Identify which cell holds the provided text, then report its [x, y] central coordinate. 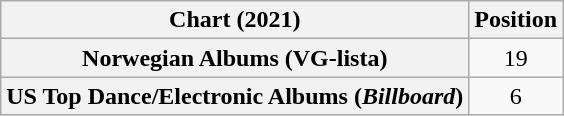
Chart (2021) [235, 20]
Position [516, 20]
6 [516, 96]
US Top Dance/Electronic Albums (Billboard) [235, 96]
Norwegian Albums (VG-lista) [235, 58]
19 [516, 58]
